Capture the cell that displays the provided text and extract its (X, Y) central coordinate. 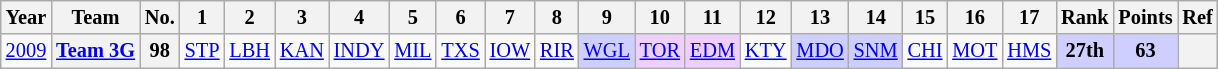
16 (974, 17)
TOR (660, 51)
17 (1029, 17)
WGL (607, 51)
14 (876, 17)
2009 (26, 51)
Ref (1198, 17)
SNM (876, 51)
TXS (460, 51)
8 (557, 17)
STP (202, 51)
11 (712, 17)
15 (926, 17)
HMS (1029, 51)
Rank (1084, 17)
Team 3G (96, 51)
MDO (820, 51)
3 (302, 17)
EDM (712, 51)
INDY (360, 51)
LBH (249, 51)
98 (160, 51)
10 (660, 17)
Year (26, 17)
5 (412, 17)
2 (249, 17)
Team (96, 17)
RIR (557, 51)
No. (160, 17)
13 (820, 17)
1 (202, 17)
4 (360, 17)
CHI (926, 51)
6 (460, 17)
KTY (766, 51)
IOW (510, 51)
12 (766, 17)
63 (1145, 51)
Points (1145, 17)
9 (607, 17)
7 (510, 17)
MOT (974, 51)
KAN (302, 51)
MIL (412, 51)
27th (1084, 51)
